Output the (x, y) coordinate of the center of the cell containing the given text.  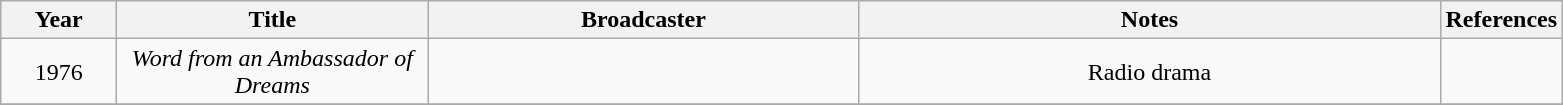
Notes (1150, 20)
Word from an Ambassador of Dreams (272, 72)
1976 (59, 72)
Year (59, 20)
Broadcaster (644, 20)
References (1502, 20)
Radio drama (1150, 72)
Title (272, 20)
